Capture the cell that displays the provided text and extract its [x, y] central coordinate. 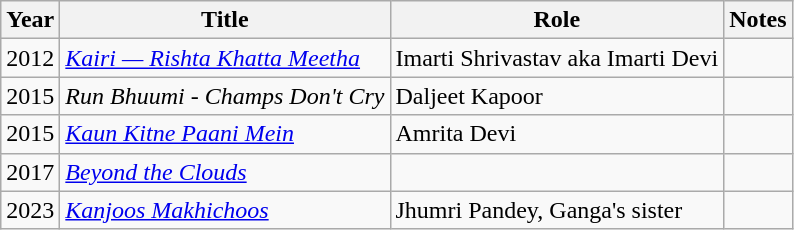
Amrita Devi [557, 134]
Year [30, 20]
Title [225, 20]
Notes [758, 20]
Role [557, 20]
Kaun Kitne Paani Mein [225, 134]
Kanjoos Makhichoos [225, 210]
Imarti Shrivastav aka Imarti Devi [557, 58]
Kairi — Rishta Khatta Meetha [225, 58]
2012 [30, 58]
Jhumri Pandey, Ganga's sister [557, 210]
Beyond the Clouds [225, 172]
2023 [30, 210]
2017 [30, 172]
Run Bhuumi - Champs Don't Cry [225, 96]
Daljeet Kapoor [557, 96]
